Output the [X, Y] coordinate of the center of the cell containing the given text.  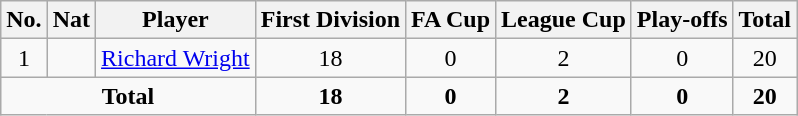
FA Cup [451, 20]
Nat [71, 20]
First Division [330, 20]
No. [24, 20]
Play-offs [682, 20]
1 [24, 58]
Richard Wright [176, 58]
Player [176, 20]
League Cup [564, 20]
